Determine the [X, Y] coordinate at the center of the cell enclosing the given text.  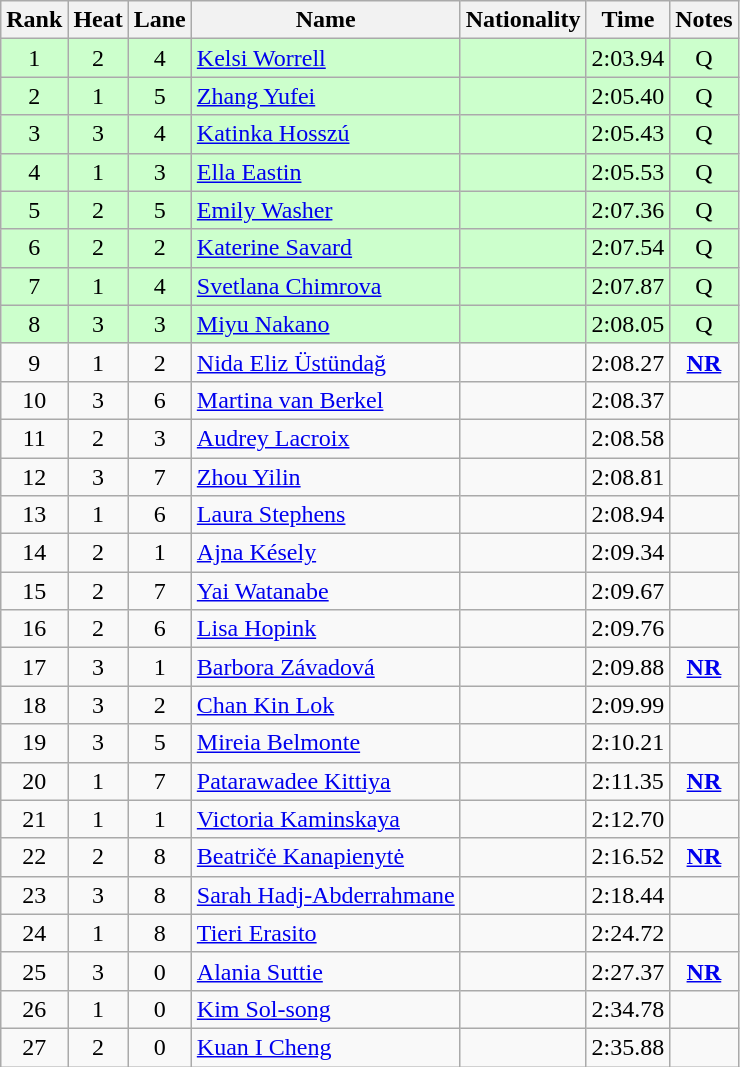
2:05.53 [628, 172]
2:11.35 [628, 781]
2:08.94 [628, 515]
Ajna Késely [326, 553]
2:08.58 [628, 438]
24 [34, 933]
23 [34, 895]
Tieri Erasito [326, 933]
Mireia Belmonte [326, 743]
17 [34, 667]
21 [34, 819]
2:09.88 [628, 667]
2:08.37 [628, 400]
2:09.76 [628, 629]
Nida Eliz Üstündağ [326, 362]
2:12.70 [628, 819]
2:18.44 [628, 895]
Victoria Kaminskaya [326, 819]
19 [34, 743]
14 [34, 553]
2:35.88 [628, 1047]
2:07.87 [628, 286]
Ella Eastin [326, 172]
Katinka Hosszú [326, 134]
12 [34, 477]
Kim Sol-song [326, 1009]
2:09.99 [628, 705]
2:08.27 [628, 362]
Laura Stephens [326, 515]
Chan Kin Lok [326, 705]
Zhang Yufei [326, 96]
Barbora Závadová [326, 667]
Rank [34, 20]
Heat [98, 20]
Kuan I Cheng [326, 1047]
2:24.72 [628, 933]
2:08.81 [628, 477]
Nationality [523, 20]
18 [34, 705]
Svetlana Chimrova [326, 286]
Martina van Berkel [326, 400]
2:07.36 [628, 210]
2:07.54 [628, 248]
Notes [704, 20]
Lisa Hopink [326, 629]
2:27.37 [628, 971]
Alania Suttie [326, 971]
Audrey Lacroix [326, 438]
Name [326, 20]
Katerine Savard [326, 248]
Beatričė Kanapienytė [326, 857]
Kelsi Worrell [326, 58]
22 [34, 857]
2:03.94 [628, 58]
15 [34, 591]
26 [34, 1009]
2:09.67 [628, 591]
2:09.34 [628, 553]
2:34.78 [628, 1009]
27 [34, 1047]
Yai Watanabe [326, 591]
20 [34, 781]
2:10.21 [628, 743]
2:08.05 [628, 324]
2:05.43 [628, 134]
2:16.52 [628, 857]
9 [34, 362]
Lane [160, 20]
2:05.40 [628, 96]
10 [34, 400]
Miyu Nakano [326, 324]
16 [34, 629]
13 [34, 515]
Time [628, 20]
11 [34, 438]
Sarah Hadj-Abderrahmane [326, 895]
Zhou Yilin [326, 477]
Patarawadee Kittiya [326, 781]
Emily Washer [326, 210]
25 [34, 971]
